Return the (X, Y) coordinate for the center point of the cell that contains the specified text.  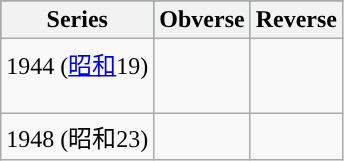
Series (78, 20)
1948 (昭和23) (78, 136)
Obverse (202, 20)
Reverse (296, 20)
1944 (昭和19) (78, 76)
